Capture the cell that displays the provided text and extract its (X, Y) central coordinate. 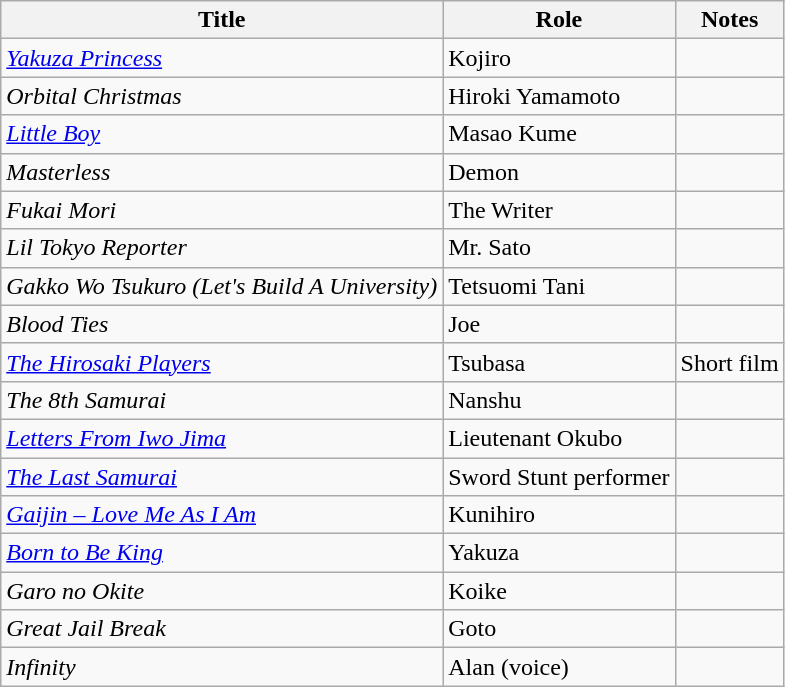
Orbital Christmas (222, 96)
Lieutenant Okubo (559, 438)
Garo no Okite (222, 591)
Kunihiro (559, 515)
Role (559, 20)
Goto (559, 629)
Nanshu (559, 400)
Great Jail Break (222, 629)
Tetsuomi Tani (559, 286)
The Last Samurai (222, 477)
The Hirosaki Players (222, 362)
Notes (730, 20)
Fukai Mori (222, 210)
Demon (559, 172)
Masterless (222, 172)
Koike (559, 591)
Little Boy (222, 134)
Title (222, 20)
Gakko Wo Tsukuro (Let's Build A University) (222, 286)
The 8th Samurai (222, 400)
Sword Stunt performer (559, 477)
Hiroki Yamamoto (559, 96)
The Writer (559, 210)
Yakuza (559, 553)
Blood Ties (222, 324)
Short film (730, 362)
Letters From Iwo Jima (222, 438)
Mr. Sato (559, 248)
Lil Tokyo Reporter (222, 248)
Infinity (222, 667)
Gaijin – Love Me As I Am (222, 515)
Masao Kume (559, 134)
Tsubasa (559, 362)
Born to Be King (222, 553)
Yakuza Princess (222, 58)
Alan (voice) (559, 667)
Joe (559, 324)
Kojiro (559, 58)
